Identify which cell holds the provided text, then report its [x, y] central coordinate. 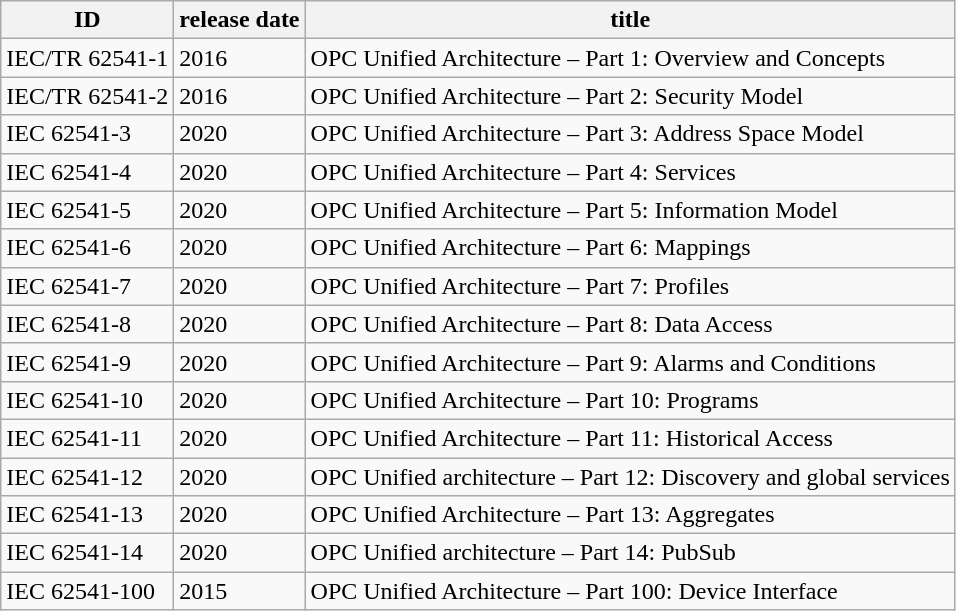
IEC 62541-5 [88, 210]
IEC 62541-8 [88, 324]
IEC 62541-11 [88, 438]
OPC Unified Architecture – Part 8: Data Access [630, 324]
IEC 62541-10 [88, 400]
OPC Unified Architecture – Part 5: Information Model [630, 210]
OPC Unified Architecture – Part 7: Profiles [630, 286]
OPC Unified Architecture – Part 2: Security Model [630, 96]
OPC Unified architecture – Part 14: PubSub [630, 553]
IEC/TR 62541-2 [88, 96]
2015 [240, 591]
OPC Unified Architecture – Part 1: Overview and Concepts [630, 58]
IEC 62541-9 [88, 362]
OPC Unified Architecture – Part 3: Address Space Model [630, 134]
IEC 62541-14 [88, 553]
IEC/TR 62541-1 [88, 58]
OPC Unified Architecture – Part 100: Device Interface [630, 591]
OPC Unified Architecture – Part 6: Mappings [630, 248]
title [630, 20]
IEC 62541-3 [88, 134]
OPC Unified architecture – Part 12: Discovery and global services [630, 477]
IEC 62541-12 [88, 477]
OPC Unified Architecture – Part 4: Services [630, 172]
OPC Unified Architecture – Part 13: Aggregates [630, 515]
OPC Unified Architecture – Part 10: Programs [630, 400]
OPC Unified Architecture – Part 9: Alarms and Conditions [630, 362]
ID [88, 20]
IEC 62541-4 [88, 172]
IEC 62541-7 [88, 286]
IEC 62541-6 [88, 248]
release date [240, 20]
IEC 62541-13 [88, 515]
OPC Unified Architecture – Part 11: Historical Access [630, 438]
IEC 62541-100 [88, 591]
